Return the [x, y] coordinate for the center point of the cell that contains the specified text.  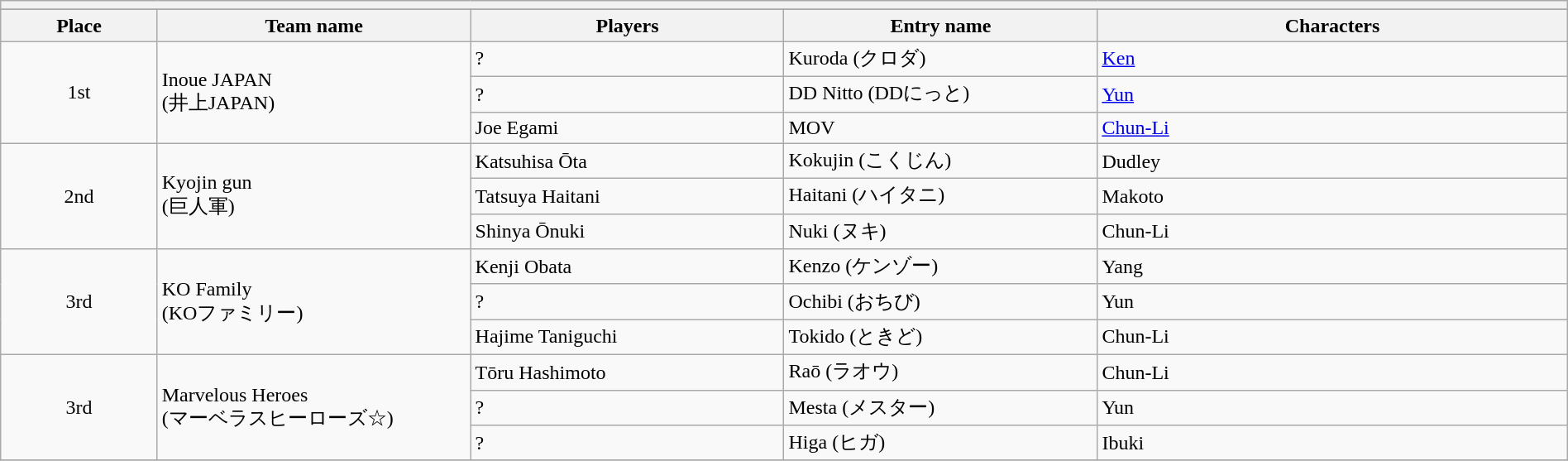
Higa (ヒガ) [941, 444]
Entry name [941, 26]
DD Nitto (DDにっと) [941, 94]
Ken [1332, 60]
Ibuki [1332, 444]
Joe Egami [627, 127]
Makoto [1332, 197]
Marvelous Heroes(マーベラスヒーローズ☆) [314, 407]
Kenzo (ケンゾー) [941, 267]
Yang [1332, 267]
Tōru Hashimoto [627, 372]
1st [79, 93]
Nuki (ヌキ) [941, 232]
Kyojin gun(巨人軍) [314, 196]
Shinya Ōnuki [627, 232]
Characters [1332, 26]
Haitani (ハイタニ) [941, 197]
Place [79, 26]
KO Family(KOファミリー) [314, 302]
2nd [79, 196]
Players [627, 26]
Kenji Obata [627, 267]
Mesta (メスター) [941, 407]
Hajime Taniguchi [627, 338]
MOV [941, 127]
Ochibi (おちび) [941, 301]
Inoue JAPAN(井上JAPAN) [314, 93]
Raō (ラオウ) [941, 372]
Katsuhisa Ōta [627, 161]
Kuroda (クロダ) [941, 60]
Dudley [1332, 161]
Team name [314, 26]
Kokujin (こくじん) [941, 161]
Tokido (ときど) [941, 338]
Tatsuya Haitani [627, 197]
